Return the [X, Y] coordinate for the center point of the cell that contains the specified text.  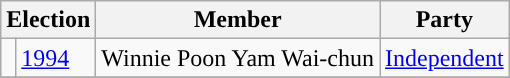
Member [238, 20]
Winnie Poon Yam Wai-chun [238, 58]
Party [445, 20]
Election [48, 20]
1994 [56, 58]
Independent [445, 58]
